Return [x, y] of the center of cell containing provided text 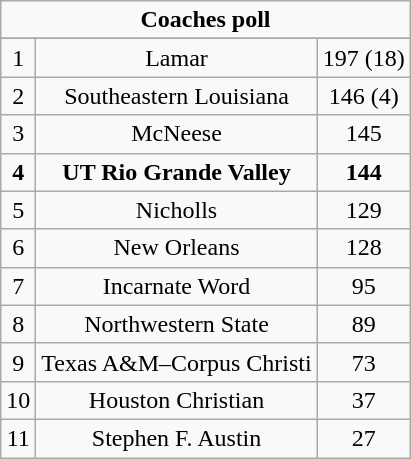
7 [18, 286]
128 [364, 248]
Lamar [176, 58]
3 [18, 134]
Houston Christian [176, 400]
New Orleans [176, 248]
6 [18, 248]
89 [364, 324]
2 [18, 96]
145 [364, 134]
McNeese [176, 134]
Coaches poll [206, 20]
Northwestern State [176, 324]
Stephen F. Austin [176, 438]
Incarnate Word [176, 286]
Southeastern Louisiana [176, 96]
5 [18, 210]
27 [364, 438]
9 [18, 362]
73 [364, 362]
Nicholls [176, 210]
UT Rio Grande Valley [176, 172]
144 [364, 172]
8 [18, 324]
10 [18, 400]
1 [18, 58]
Texas A&M–Corpus Christi [176, 362]
11 [18, 438]
95 [364, 286]
37 [364, 400]
146 (4) [364, 96]
4 [18, 172]
129 [364, 210]
197 (18) [364, 58]
